Extract the (X, Y) coordinate from the center of the cell holding the provided text.  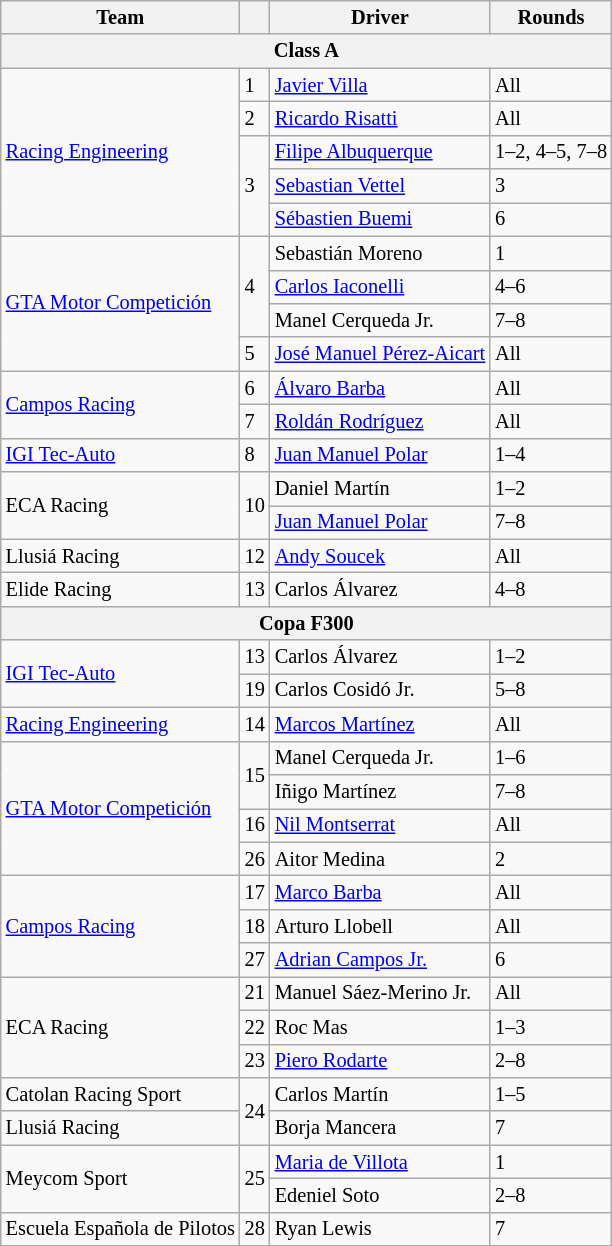
Elide Racing (120, 589)
4 (255, 286)
Maria de Villota (380, 1162)
5 (255, 354)
Iñigo Martínez (380, 791)
1–2, 4–5, 7–8 (551, 152)
Sebastián Moreno (380, 253)
5–8 (551, 690)
18 (255, 926)
Carlos Iaconelli (380, 287)
Piero Rodarte (380, 1061)
Ricardo Risatti (380, 118)
Roc Mas (380, 1027)
Álvaro Barba (380, 388)
10 (255, 506)
Daniel Martín (380, 489)
16 (255, 825)
25 (255, 1178)
Arturo Llobell (380, 926)
Roldán Rodríguez (380, 421)
17 (255, 892)
Javier Villa (380, 85)
Meycom Sport (120, 1178)
Filipe Albuquerque (380, 152)
22 (255, 1027)
1–3 (551, 1027)
19 (255, 690)
Marco Barba (380, 892)
1–5 (551, 1094)
Andy Soucek (380, 556)
Borja Mancera (380, 1128)
Team (120, 17)
1–6 (551, 758)
Catolan Racing Sport (120, 1094)
8 (255, 455)
21 (255, 993)
Rounds (551, 17)
Nil Montserrat (380, 825)
28 (255, 1229)
Sébastien Buemi (380, 219)
Sebastian Vettel (380, 186)
Driver (380, 17)
Aitor Medina (380, 859)
Adrian Campos Jr. (380, 960)
24 (255, 1110)
Manuel Sáez-Merino Jr. (380, 993)
4–8 (551, 589)
Copa F300 (306, 623)
23 (255, 1061)
26 (255, 859)
4–6 (551, 287)
14 (255, 724)
Escuela Española de Pilotos (120, 1229)
Ryan Lewis (380, 1229)
Marcos Martínez (380, 724)
12 (255, 556)
Edeniel Soto (380, 1195)
27 (255, 960)
Carlos Cosidó Jr. (380, 690)
Carlos Martín (380, 1094)
Class A (306, 51)
José Manuel Pérez-Aicart (380, 354)
1–4 (551, 455)
15 (255, 774)
